Detect which cell encompasses the target text, then output its [x, y] center coordinate. 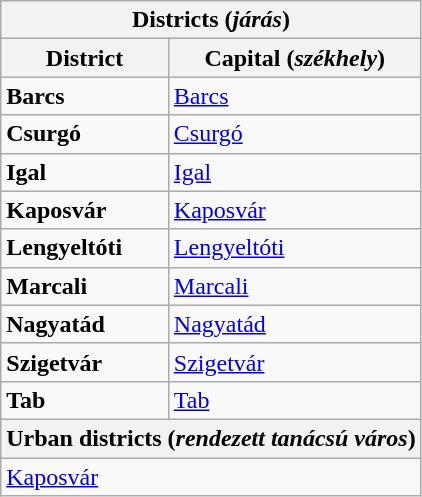
Districts (járás) [211, 20]
Capital (székhely) [294, 58]
Urban districts (rendezett tanácsú város) [211, 438]
District [85, 58]
